From the cell containing the given text, extract its center point as [X, Y] coordinate. 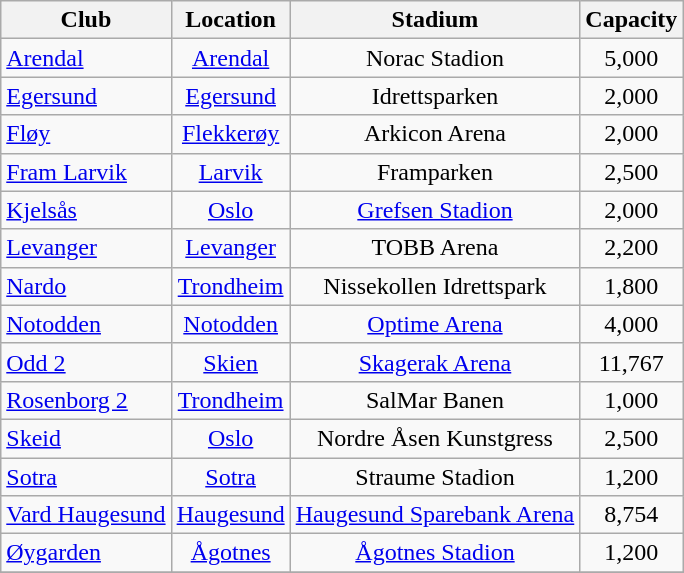
Skeid [86, 438]
Skagerak Arena [435, 362]
Haugesund Sparebank Arena [435, 515]
SalMar Banen [435, 400]
2,200 [632, 248]
Kjelsås [86, 210]
Nardo [86, 286]
Norac Stadion [435, 58]
Idrettsparken [435, 96]
Fram Larvik [86, 172]
5,000 [632, 58]
Stadium [435, 20]
Ågotnes Stadion [435, 553]
Haugesund [230, 515]
TOBB Arena [435, 248]
Grefsen Stadion [435, 210]
1,000 [632, 400]
Club [86, 20]
Arkicon Arena [435, 134]
11,767 [632, 362]
Capacity [632, 20]
Rosenborg 2 [86, 400]
Optime Arena [435, 324]
Vard Haugesund [86, 515]
4,000 [632, 324]
Ågotnes [230, 553]
Framparken [435, 172]
Flekkerøy [230, 134]
Straume Stadion [435, 477]
1,800 [632, 286]
Odd 2 [86, 362]
8,754 [632, 515]
Location [230, 20]
Fløy [86, 134]
Nordre Åsen Kunstgress [435, 438]
Øygarden [86, 553]
Nissekollen Idrettspark [435, 286]
Larvik [230, 172]
Skien [230, 362]
